Return the [X, Y] coordinate for the center point of the cell that contains the specified text.  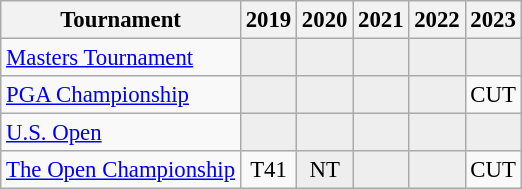
2019 [268, 20]
2023 [493, 20]
2021 [381, 20]
T41 [268, 170]
PGA Championship [121, 95]
U.S. Open [121, 133]
NT [325, 170]
Masters Tournament [121, 58]
Tournament [121, 20]
2022 [437, 20]
The Open Championship [121, 170]
2020 [325, 20]
